Search for the cell housing the specified text and yield its [X, Y] center coordinate. 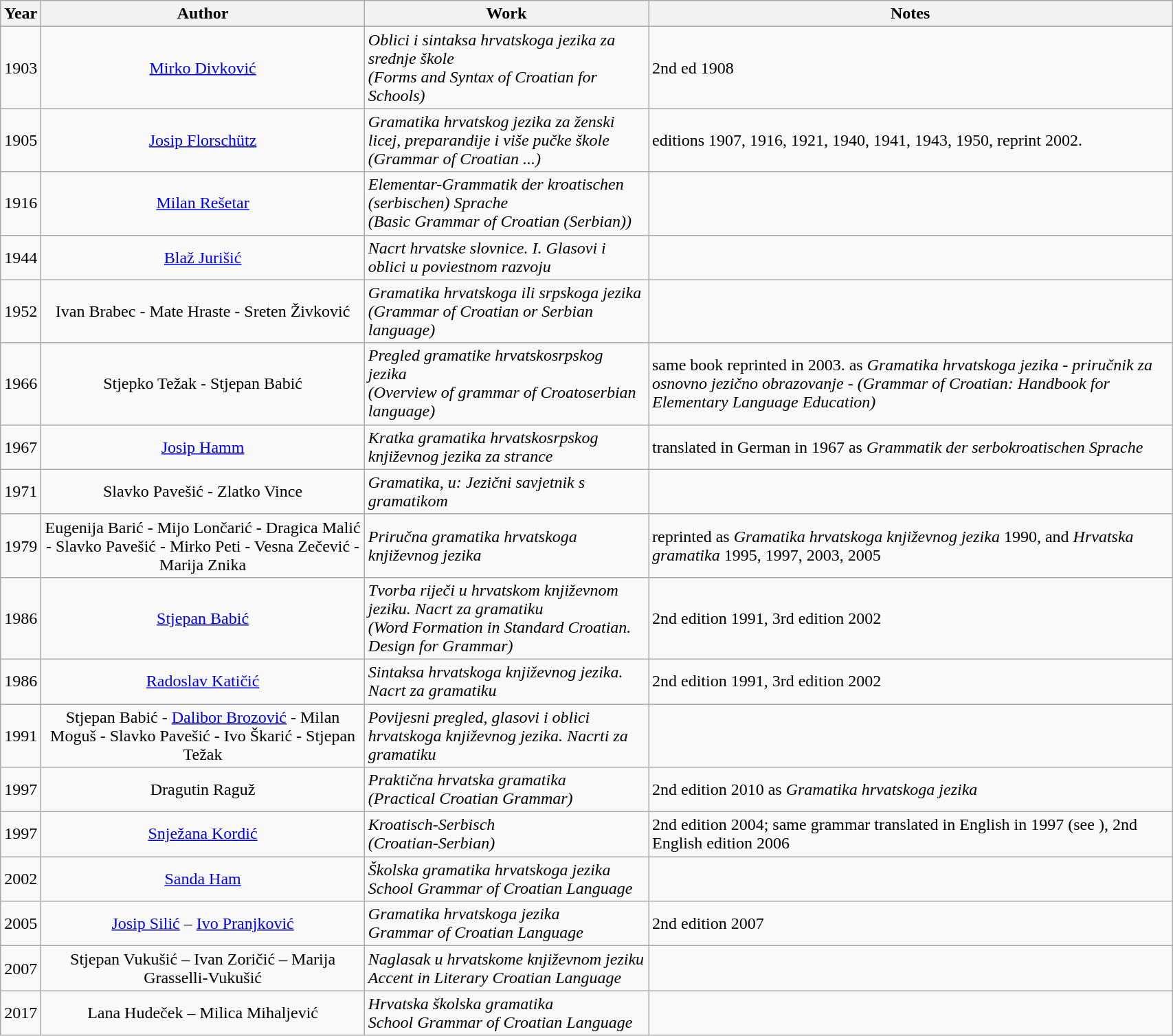
1991 [21, 735]
2017 [21, 1013]
Eugenija Barić - Mijo Lončarić - Dragica Malić - Slavko Pavešić - Mirko Peti - Vesna Zečević - Marija Znika [203, 545]
reprinted as Gramatika hrvatskoga književnog jezika 1990, and Hrvatska gramatika 1995, 1997, 2003, 2005 [911, 545]
Praktična hrvatska gramatika(Practical Croatian Grammar) [506, 790]
Josip Florschütz [203, 140]
2nd ed 1908 [911, 67]
Blaž Jurišić [203, 257]
Year [21, 14]
Dragutin Raguž [203, 790]
Work [506, 14]
2nd edition 2007 [911, 923]
Školska gramatika hrvatskoga jezikaSchool Grammar of Croatian Language [506, 879]
Naglasak u hrvatskome književnom jezikuAccent in Literary Croatian Language [506, 969]
1944 [21, 257]
1971 [21, 492]
Pregled gramatike hrvatskosrpskog jezika(Overview of grammar of Croatoserbian language) [506, 383]
Author [203, 14]
2002 [21, 879]
Radoslav Katičić [203, 682]
Gramatika hrvatskoga ili srpskoga jezika(Grammar of Croatian or Serbian language) [506, 311]
2007 [21, 969]
Stjepko Težak - Stjepan Babić [203, 383]
2nd edition 2004; same grammar translated in English in 1997 (see ), 2nd English edition 2006 [911, 834]
2nd edition 2010 as Gramatika hrvatskoga jezika [911, 790]
Milan Rešetar [203, 203]
1967 [21, 447]
Hrvatska školska gramatikaSchool Grammar of Croatian Language [506, 1013]
1952 [21, 311]
Sanda Ham [203, 879]
Slavko Pavešić - Zlatko Vince [203, 492]
1905 [21, 140]
Notes [911, 14]
Stjepan Babić - Dalibor Brozović - Milan Moguš - Slavko Pavešić - Ivo Škarić - Stjepan Težak [203, 735]
Lana Hudeček – Milica Mihaljević [203, 1013]
Nacrt hrvatske slovnice. I. Glasovi i oblici u poviestnom razvoju [506, 257]
Ivan Brabec - Mate Hraste - Sreten Živković [203, 311]
Tvorba riječi u hrvatskom književnom jeziku. Nacrt za gramatiku(Word Formation in Standard Croatian. Design for Grammar) [506, 618]
Povijesni pregled, glasovi i oblici hrvatskoga književnog jezika. Nacrti za gramatiku [506, 735]
Gramatika hrvatskoga jezikaGrammar of Croatian Language [506, 923]
translated in German in 1967 as Grammatik der serbokroatischen Sprache [911, 447]
Oblici i sintaksa hrvatskoga jezika za srednje škole(Forms and Syntax of Croatian for Schools) [506, 67]
Priručna gramatika hrvatskoga književnog jezika [506, 545]
Elementar-Grammatik der kroatischen (serbischen) Sprache(Basic Grammar of Croatian (Serbian)) [506, 203]
2005 [21, 923]
Josip Silić – Ivo Pranjković [203, 923]
Josip Hamm [203, 447]
1979 [21, 545]
Kroatisch-Serbisch(Croatian-Serbian) [506, 834]
Gramatika, u: Jezični savjetnik s gramatikom [506, 492]
1916 [21, 203]
Mirko Divković [203, 67]
Gramatika hrvatskog jezika za ženski licej, preparandije i više pučke škole(Grammar of Croatian ...) [506, 140]
Stjepan Babić [203, 618]
Snježana Kordić [203, 834]
Sintaksa hrvatskoga književnog jezika. Nacrt za gramatiku [506, 682]
Stjepan Vukušić – Ivan Zoričić – Marija Grasselli-Vukušić [203, 969]
Kratka gramatika hrvatskosrpskog književnog jezika za strance [506, 447]
1966 [21, 383]
1903 [21, 67]
editions 1907, 1916, 1921, 1940, 1941, 1943, 1950, reprint 2002. [911, 140]
